Identify which cell holds the provided text, then report its (X, Y) central coordinate. 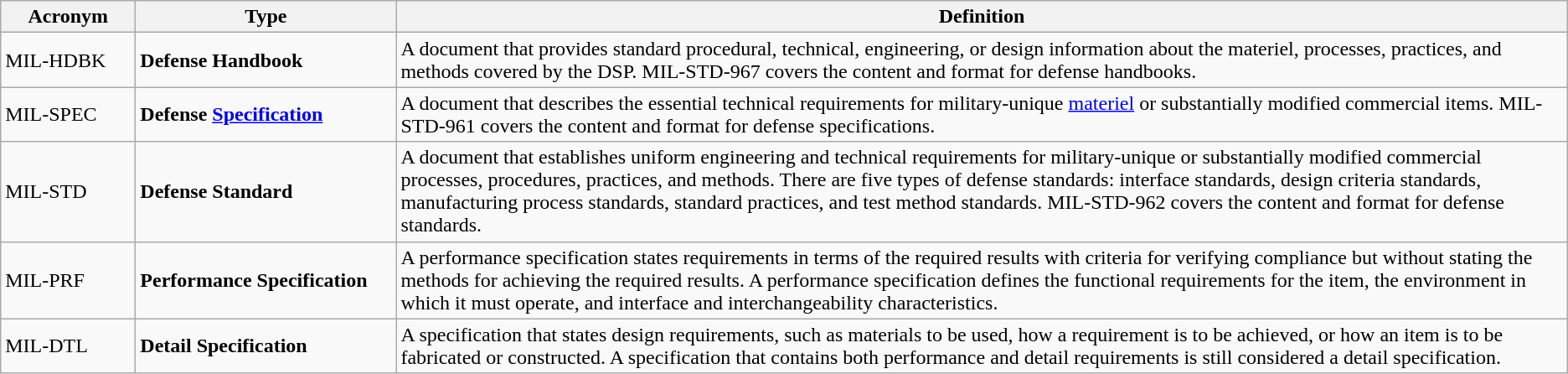
MIL-STD (69, 191)
Detail Specification (266, 345)
Defense Standard (266, 191)
Defense Handbook (266, 60)
Performance Specification (266, 280)
MIL-PRF (69, 280)
Acronym (69, 17)
Definition (982, 17)
MIL-DTL (69, 345)
MIL-SPEC (69, 114)
Defense Specification (266, 114)
Type (266, 17)
MIL-HDBK (69, 60)
